Find where the given text appears and provide that cell's center as (x, y) coordinate. 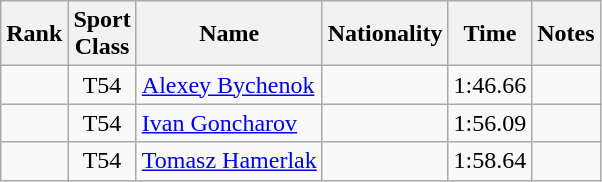
Rank (34, 34)
Ivan Goncharov (229, 123)
1:56.09 (490, 123)
1:46.66 (490, 85)
Nationality (385, 34)
Name (229, 34)
Alexey Bychenok (229, 85)
Time (490, 34)
Tomasz Hamerlak (229, 161)
1:58.64 (490, 161)
Notes (566, 34)
SportClass (102, 34)
